Extract the (X, Y) coordinate from the center of the cell holding the provided text.  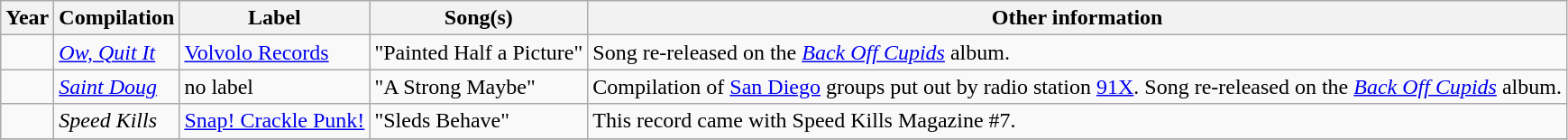
This record came with Speed Kills Magazine #7. (1077, 121)
"Painted Half a Picture" (479, 52)
Song(s) (479, 18)
Saint Doug (117, 87)
Year (27, 18)
Ow, Quit It (117, 52)
Snap! Crackle Punk! (274, 121)
Compilation of San Diego groups put out by radio station 91X. Song re-released on the Back Off Cupids album. (1077, 87)
Song re-released on the Back Off Cupids album. (1077, 52)
"Sleds Behave" (479, 121)
Other information (1077, 18)
Compilation (117, 18)
Volvolo Records (274, 52)
Label (274, 18)
"A Strong Maybe" (479, 87)
Speed Kills (117, 121)
no label (274, 87)
